Identify which cell holds the provided text, then report its (X, Y) central coordinate. 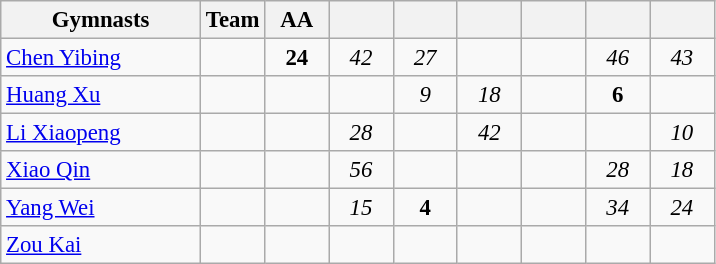
46 (618, 58)
34 (618, 208)
9 (425, 95)
Team (232, 20)
10 (682, 133)
Zou Kai (101, 245)
15 (361, 208)
Huang Xu (101, 95)
AA (297, 20)
Li Xiaopeng (101, 133)
4 (425, 208)
Yang Wei (101, 208)
6 (618, 95)
43 (682, 58)
Chen Yibing (101, 58)
56 (361, 170)
Gymnasts (101, 20)
Xiao Qin (101, 170)
27 (425, 58)
